Detect which cell encompasses the target text, then output its (X, Y) center coordinate. 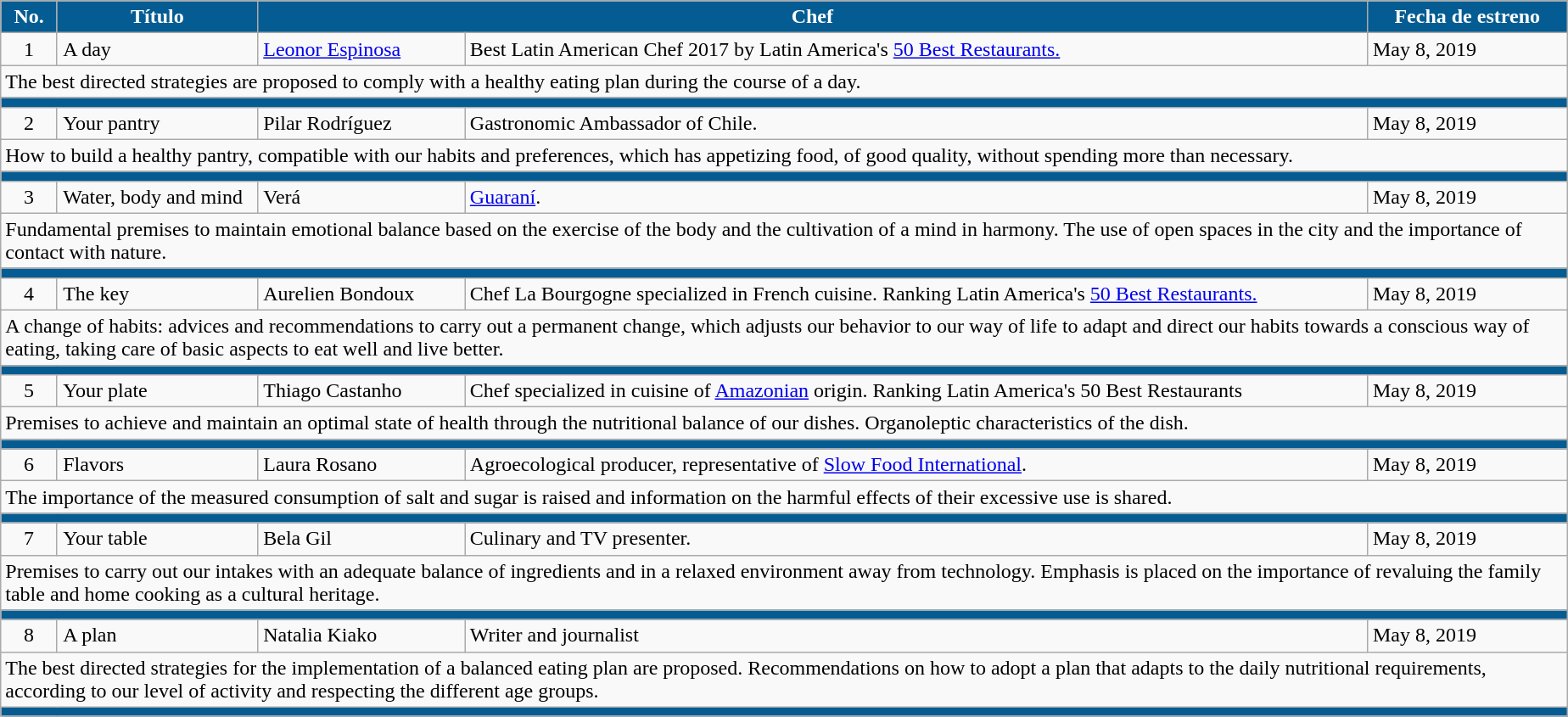
Título (157, 17)
3 (29, 197)
Bela Gil (361, 539)
1 (29, 49)
Leonor Espinosa (361, 49)
Agroecological producer, representative of Slow Food International. (916, 465)
Thiago Castanho (361, 391)
A plan (157, 636)
Best Latin American Chef 2017 by Latin America's 50 Best Restaurants. (916, 49)
Writer and journalist (916, 636)
5 (29, 391)
Water, body and mind (157, 197)
Aurelien Bondoux (361, 294)
Flavors (157, 465)
Your table (157, 539)
Fecha de estreno (1467, 17)
Your pantry (157, 123)
Chef (812, 17)
Gastronomic Ambassador of Chile. (916, 123)
7 (29, 539)
Chef specialized in cuisine of Amazonian origin. Ranking Latin America's 50 Best Restaurants (916, 391)
Culinary and TV presenter. (916, 539)
4 (29, 294)
Pilar Rodríguez (361, 123)
The importance of the measured consumption of salt and sugar is raised and information on the harmful effects of their excessive use is shared. (784, 497)
Laura Rosano (361, 465)
Premises to achieve and maintain an optimal state of health through the nutritional balance of our dishes. Organoleptic characteristics of the dish. (784, 423)
Natalia Kiako (361, 636)
2 (29, 123)
6 (29, 465)
Guaraní. (916, 197)
The key (157, 294)
Verá (361, 197)
No. (29, 17)
8 (29, 636)
A day (157, 49)
Chef La Bourgogne specialized in French cuisine. Ranking Latin America's 50 Best Restaurants. (916, 294)
Your plate (157, 391)
The best directed strategies are proposed to comply with a healthy eating plan during the course of a day. (784, 81)
